Output the (x, y) coordinate of the center of the cell containing the given text.  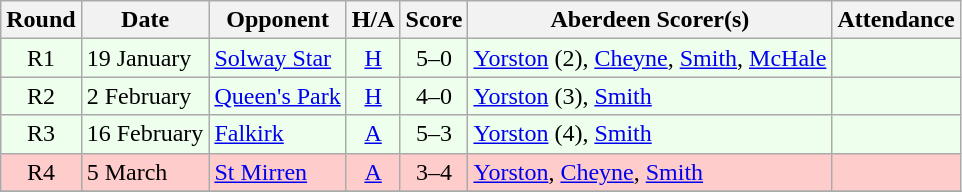
H/A (373, 20)
Opponent (278, 20)
Score (434, 20)
Date (145, 20)
Yorston, Cheyne, Smith (650, 172)
Falkirk (278, 134)
3–4 (434, 172)
5–0 (434, 58)
R4 (41, 172)
R3 (41, 134)
5–3 (434, 134)
4–0 (434, 96)
2 February (145, 96)
Attendance (896, 20)
R1 (41, 58)
R2 (41, 96)
16 February (145, 134)
19 January (145, 58)
Yorston (4), Smith (650, 134)
St Mirren (278, 172)
Yorston (2), Cheyne, Smith, McHale (650, 58)
Aberdeen Scorer(s) (650, 20)
5 March (145, 172)
Queen's Park (278, 96)
Solway Star (278, 58)
Round (41, 20)
Yorston (3), Smith (650, 96)
